Locate the cell with the specified text and output its [x, y] center coordinate. 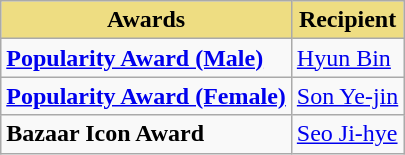
Awards [146, 20]
Seo Ji-hye [347, 134]
Son Ye-jin [347, 96]
Recipient [347, 20]
Popularity Award (Female) [146, 96]
Hyun Bin [347, 58]
Bazaar Icon Award [146, 134]
Popularity Award (Male) [146, 58]
